For the text-containing cell, return its midpoint in (x, y) coordinate format. 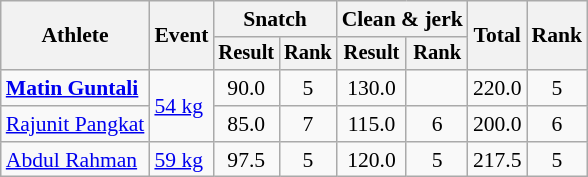
Rajunit Pangkat (76, 124)
Matin Guntali (76, 88)
54 kg (181, 106)
Event (181, 36)
90.0 (246, 88)
200.0 (498, 124)
130.0 (372, 88)
Total (498, 36)
220.0 (498, 88)
85.0 (246, 124)
Athlete (76, 36)
Clean & jerk (402, 19)
Snatch (274, 19)
115.0 (372, 124)
7 (308, 124)
